Extract the [X, Y] coordinate from the center of the cell holding the provided text.  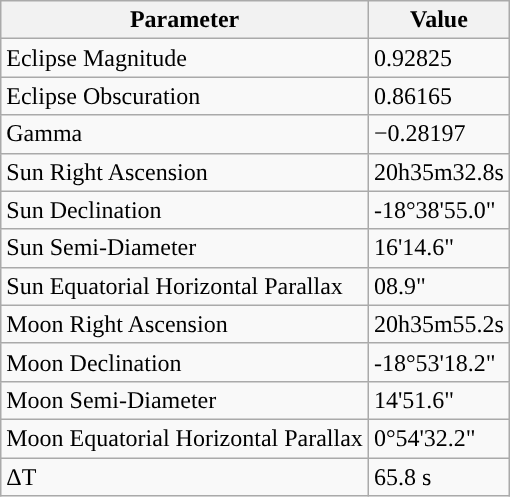
Moon Semi-Diameter [185, 400]
Parameter [185, 20]
Eclipse Obscuration [185, 96]
-18°53'18.2" [438, 362]
Sun Right Ascension [185, 172]
20h35m32.8s [438, 172]
Moon Equatorial Horizontal Parallax [185, 438]
Moon Right Ascension [185, 324]
Value [438, 20]
0.92825 [438, 58]
Gamma [185, 134]
−0.28197 [438, 134]
65.8 s [438, 477]
0°54'32.2" [438, 438]
Sun Equatorial Horizontal Parallax [185, 286]
Sun Semi-Diameter [185, 248]
Sun Declination [185, 210]
20h35m55.2s [438, 324]
16'14.6" [438, 248]
0.86165 [438, 96]
ΔT [185, 477]
14'51.6" [438, 400]
-18°38'55.0" [438, 210]
Moon Declination [185, 362]
08.9" [438, 286]
Eclipse Magnitude [185, 58]
